Search for the cell housing the specified text and yield its [x, y] center coordinate. 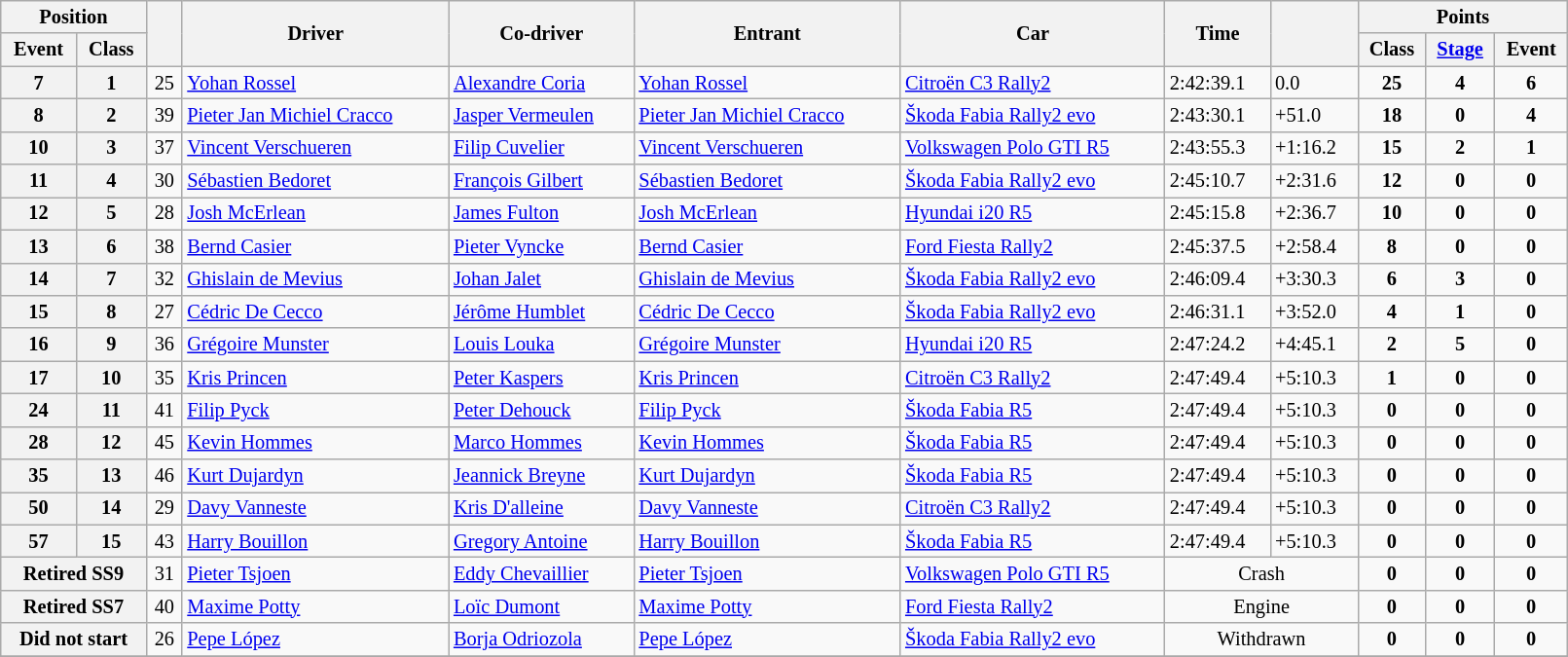
46 [164, 476]
+1:16.2 [1314, 148]
+4:45.1 [1314, 345]
Driver [315, 33]
Points [1463, 17]
Crash [1261, 573]
2:43:30.1 [1218, 115]
Louis Louka [541, 345]
43 [164, 541]
31 [164, 573]
2:46:09.4 [1218, 279]
Alexandre Coria [541, 83]
2:47:24.2 [1218, 345]
Gregory Antoine [541, 541]
26 [164, 639]
Jasper Vermeulen [541, 115]
18 [1392, 115]
+2:31.6 [1314, 181]
Did not start [74, 639]
40 [164, 606]
38 [164, 246]
36 [164, 345]
2:45:15.8 [1218, 213]
30 [164, 181]
Time [1218, 33]
17 [39, 378]
2:42:39.1 [1218, 83]
Loïc Dumont [541, 606]
Borja Odriozola [541, 639]
32 [164, 279]
Engine [1261, 606]
+3:30.3 [1314, 279]
+2:58.4 [1314, 246]
Jeannick Breyne [541, 476]
Peter Dehouck [541, 410]
+2:36.7 [1314, 213]
Pieter Vyncke [541, 246]
57 [39, 541]
39 [164, 115]
Stage [1460, 50]
27 [164, 311]
37 [164, 148]
+51.0 [1314, 115]
Peter Kaspers [541, 378]
2:43:55.3 [1218, 148]
Johan Jalet [541, 279]
16 [39, 345]
Co-driver [541, 33]
41 [164, 410]
James Fulton [541, 213]
+3:52.0 [1314, 311]
Retired SS9 [74, 573]
29 [164, 508]
Marco Hommes [541, 443]
Jérôme Humblet [541, 311]
Filip Cuvelier [541, 148]
45 [164, 443]
2:46:31.1 [1218, 311]
2:45:10.7 [1218, 181]
Withdrawn [1261, 639]
Kris D'alleine [541, 508]
Retired SS7 [74, 606]
50 [39, 508]
Eddy Chevaillier [541, 573]
9 [111, 345]
2:45:37.5 [1218, 246]
Position [74, 17]
François Gilbert [541, 181]
Car [1033, 33]
24 [39, 410]
Entrant [767, 33]
0.0 [1314, 83]
